Scan for the cell matching the given text and deliver its [x, y] coordinate at center. 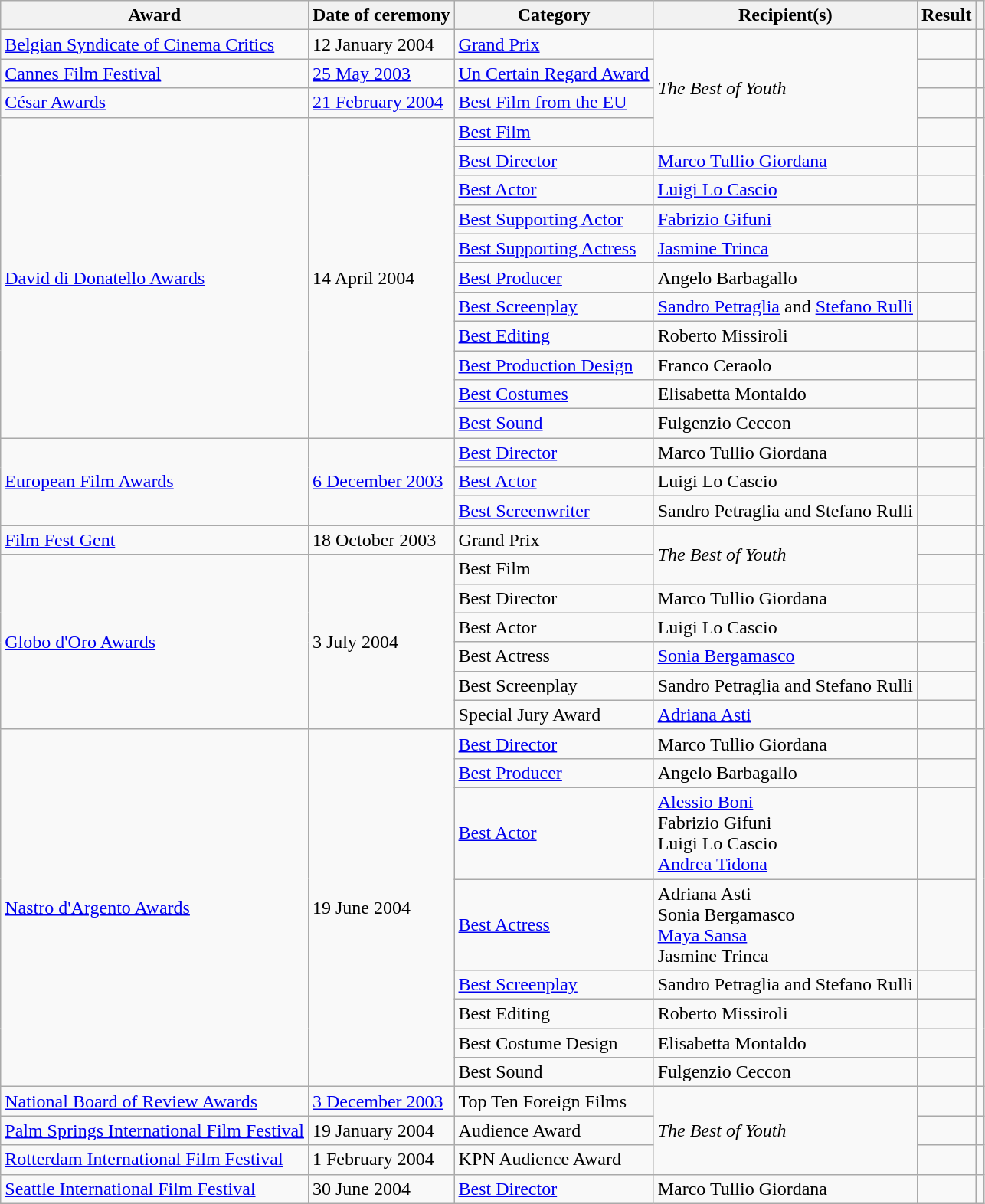
Award [155, 15]
Date of ceremony [381, 15]
14 April 2004 [381, 277]
Audience Award [554, 1130]
21 February 2004 [381, 103]
1 February 2004 [381, 1160]
KPN Audience Award [554, 1160]
Category [554, 15]
Best Costumes [554, 394]
Fabrizio Gifuni [785, 219]
Rotterdam International Film Festival [155, 1160]
6 December 2003 [381, 482]
César Awards [155, 103]
Adriana Asti [785, 715]
Cannes Film Festival [155, 74]
3 July 2004 [381, 642]
Top Ten Foreign Films [554, 1101]
30 June 2004 [381, 1189]
Result [947, 15]
Film Fest Gent [155, 540]
European Film Awards [155, 482]
Globo d'Oro Awards [155, 642]
Belgian Syndicate of Cinema Critics [155, 44]
3 December 2003 [381, 1101]
Best Screenwriter [554, 511]
Best Costume Design [554, 1043]
Recipient(s) [785, 15]
Sonia Bergamasco [785, 656]
Special Jury Award [554, 715]
Adriana AstiSonia BergamascoMaya SansaJasmine Trinca [785, 925]
David di Donatello Awards [155, 277]
19 June 2004 [381, 908]
Nastro d'Argento Awards [155, 908]
Palm Springs International Film Festival [155, 1130]
18 October 2003 [381, 540]
Franco Ceraolo [785, 365]
Best Production Design [554, 365]
National Board of Review Awards [155, 1101]
Jasmine Trinca [785, 248]
Best Supporting Actress [554, 248]
12 January 2004 [381, 44]
Seattle International Film Festival [155, 1189]
Best Supporting Actor [554, 219]
Un Certain Regard Award [554, 74]
Alessio BoniFabrizio GifuniLuigi Lo CascioAndrea Tidona [785, 833]
Best Film from the EU [554, 103]
19 January 2004 [381, 1130]
25 May 2003 [381, 74]
